Return the [X, Y] coordinate for the center point of the cell that contains the specified text.  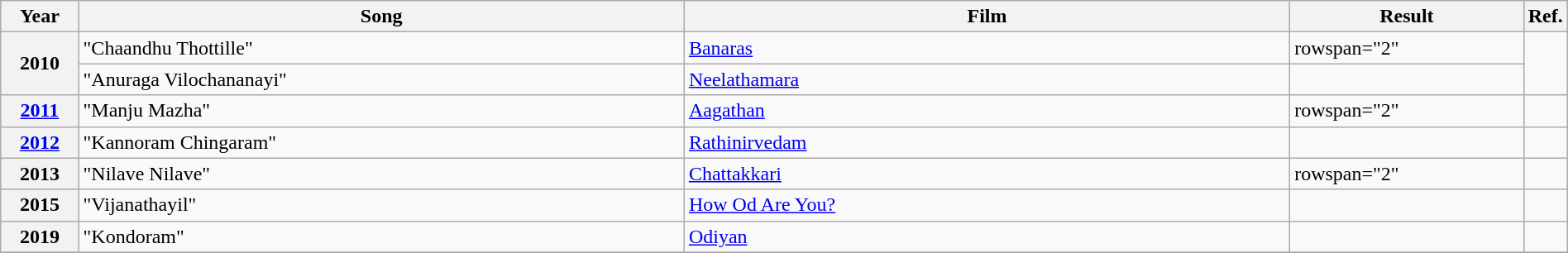
"Nilave Nilave" [381, 174]
Chattakkari [987, 174]
Odiyan [987, 236]
Ref. [1545, 17]
"Manju Mazha" [381, 111]
"Chaandhu Thottille" [381, 48]
2019 [40, 236]
2012 [40, 142]
How Od Are You? [987, 205]
Aagathan [987, 111]
2013 [40, 174]
Song [381, 17]
2011 [40, 111]
"Vijanathayil" [381, 205]
Banaras [987, 48]
"Kondoram" [381, 236]
"Kannoram Chingaram" [381, 142]
"Anuraga Vilochananayi" [381, 79]
Rathinirvedam [987, 142]
Year [40, 17]
2010 [40, 64]
Result [1407, 17]
Film [987, 17]
2015 [40, 205]
Neelathamara [987, 79]
